Identify which cell holds the provided text, then report its (X, Y) central coordinate. 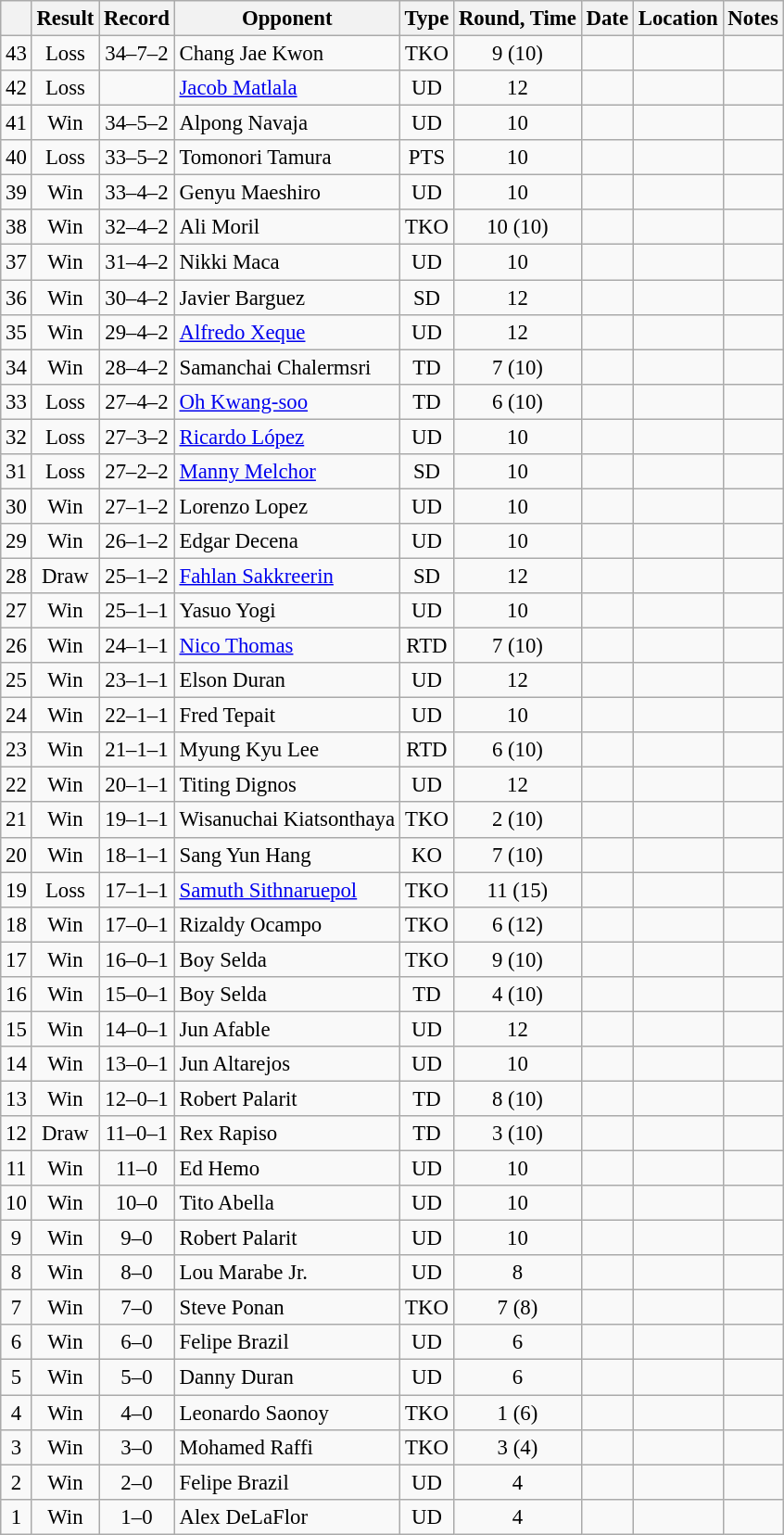
16–0–1 (137, 959)
26–1–2 (137, 541)
11 (15) (518, 890)
42 (17, 88)
23 (17, 750)
18–1–1 (137, 855)
14–0–1 (137, 1029)
17–0–1 (137, 924)
Myung Kyu Lee (287, 750)
41 (17, 123)
Manny Melchor (287, 472)
8 (10) (518, 1098)
Record (137, 19)
Lorenzo Lopez (287, 506)
Alpong Navaja (287, 123)
Notes (752, 19)
Location (678, 19)
Rex Rapiso (287, 1134)
17 (17, 959)
33–4–2 (137, 193)
35 (17, 332)
12–0–1 (137, 1098)
5 (17, 1377)
Fahlan Sakkreerin (287, 576)
28–4–2 (137, 367)
Mohamed Raffi (287, 1447)
Samanchai Chalermsri (287, 367)
3 (10) (518, 1134)
14 (17, 1064)
39 (17, 193)
PTS (426, 158)
Yasuo Yogi (287, 611)
Elson Duran (287, 680)
20–1–1 (137, 785)
Ali Moril (287, 227)
7 (17, 1308)
32 (17, 437)
29–4–2 (137, 332)
Samuth Sithnaruepol (287, 890)
Type (426, 19)
19–1–1 (137, 820)
29 (17, 541)
25 (17, 680)
7–0 (137, 1308)
4 (10) (518, 995)
Titing Dignos (287, 785)
22 (17, 785)
1–0 (137, 1516)
1 (6) (518, 1413)
Edgar Decena (287, 541)
31 (17, 472)
23–1–1 (137, 680)
Tomonori Tamura (287, 158)
6 (12) (518, 924)
33–5–2 (137, 158)
30 (17, 506)
7 (8) (518, 1308)
Nikki Maca (287, 262)
20 (17, 855)
Fred Tepait (287, 716)
26 (17, 646)
Alex DeLaFlor (287, 1516)
Leonardo Saonoy (287, 1413)
Ed Hemo (287, 1169)
Tito Abella (287, 1203)
24–1–1 (137, 646)
38 (17, 227)
13–0–1 (137, 1064)
3 (4) (518, 1447)
KO (426, 855)
3–0 (137, 1447)
Result (65, 19)
33 (17, 401)
Javier Barguez (287, 298)
21 (17, 820)
28 (17, 576)
Date (607, 19)
34–5–2 (137, 123)
2–0 (137, 1482)
Wisanuchai Kiatsonthaya (287, 820)
15–0–1 (137, 995)
18 (17, 924)
Jun Afable (287, 1029)
9 (17, 1238)
24 (17, 716)
Nico Thomas (287, 646)
Chang Jae Kwon (287, 54)
30–4–2 (137, 298)
Rizaldy Ocampo (287, 924)
16 (17, 995)
32–4–2 (137, 227)
Ricardo López (287, 437)
15 (17, 1029)
Danny Duran (287, 1377)
21–1–1 (137, 750)
1 (17, 1516)
Lou Marabe Jr. (287, 1273)
Alfredo Xeque (287, 332)
31–4–2 (137, 262)
8–0 (137, 1273)
37 (17, 262)
Round, Time (518, 19)
3 (17, 1447)
36 (17, 298)
Genyu Maeshiro (287, 193)
11–0 (137, 1169)
Sang Yun Hang (287, 855)
11–0–1 (137, 1134)
Oh Kwang-soo (287, 401)
27 (17, 611)
22–1–1 (137, 716)
10 (10) (518, 227)
4–0 (137, 1413)
27–4–2 (137, 401)
34–7–2 (137, 54)
Jacob Matlala (287, 88)
Opponent (287, 19)
27–2–2 (137, 472)
25–1–2 (137, 576)
13 (17, 1098)
17–1–1 (137, 890)
Jun Altarejos (287, 1064)
10–0 (137, 1203)
5–0 (137, 1377)
19 (17, 890)
27–1–2 (137, 506)
6–0 (137, 1343)
11 (17, 1169)
25–1–1 (137, 611)
40 (17, 158)
9–0 (137, 1238)
27–3–2 (137, 437)
34 (17, 367)
2 (17, 1482)
43 (17, 54)
2 (10) (518, 820)
Steve Ponan (287, 1308)
